Return the (X, Y) coordinate for the center point of the cell that contains the specified text.  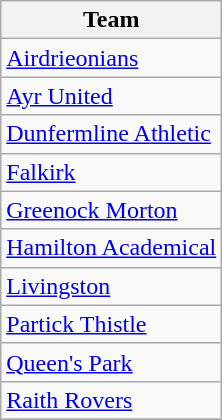
Airdrieonians (112, 58)
Ayr United (112, 96)
Raith Rovers (112, 400)
Partick Thistle (112, 324)
Queen's Park (112, 362)
Team (112, 20)
Hamilton Academical (112, 248)
Falkirk (112, 172)
Livingston (112, 286)
Dunfermline Athletic (112, 134)
Greenock Morton (112, 210)
